Determine the [X, Y] coordinate at the center of the cell enclosing the given text.  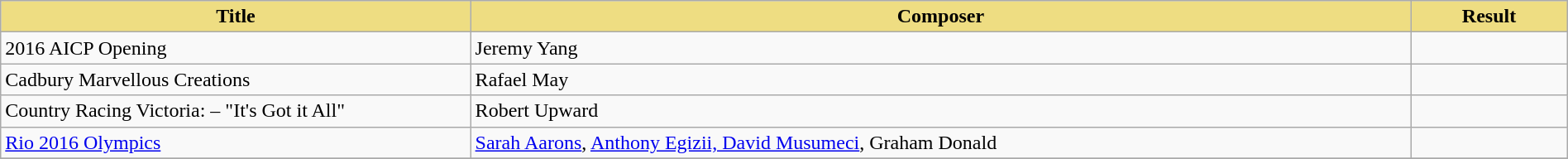
Cadbury Marvellous Creations [236, 79]
Robert Upward [941, 111]
Title [236, 17]
Jeremy Yang [941, 48]
Sarah Aarons, Anthony Egizii, David Musumeci, Graham Donald [941, 142]
Result [1489, 17]
Composer [941, 17]
Rio 2016 Olympics [236, 142]
Rafael May [941, 79]
Country Racing Victoria: – "It's Got it All" [236, 111]
2016 AICP Opening [236, 48]
